Capture the cell that displays the provided text and extract its [x, y] central coordinate. 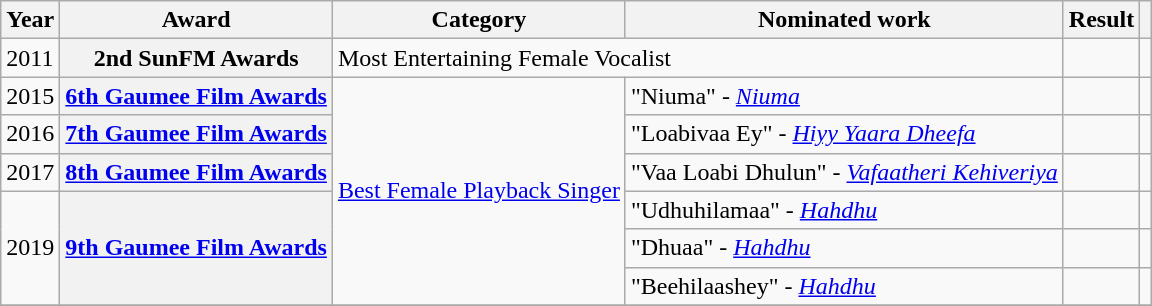
2nd SunFM Awards [196, 58]
6th Gaumee Film Awards [196, 96]
7th Gaumee Film Awards [196, 134]
Nominated work [844, 20]
Best Female Playback Singer [478, 191]
Award [196, 20]
2011 [30, 58]
Category [478, 20]
"Beehilaashey" - Hahdhu [844, 286]
"Niuma" - Niuma [844, 96]
2015 [30, 96]
2019 [30, 248]
"Udhuhilamaa" - Hahdhu [844, 210]
2016 [30, 134]
Most Entertaining Female Vocalist [698, 58]
"Loabivaa Ey" - Hiyy Yaara Dheefa [844, 134]
"Vaa Loabi Dhulun" - Vafaatheri Kehiveriya [844, 172]
9th Gaumee Film Awards [196, 248]
Year [30, 20]
2017 [30, 172]
"Dhuaa" - Hahdhu [844, 248]
Result [1101, 20]
8th Gaumee Film Awards [196, 172]
